Extract the (X, Y) coordinate from the center of the cell holding the provided text.  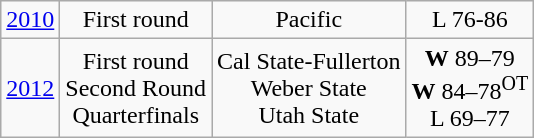
L 76-86 (470, 20)
Pacific (309, 20)
2012 (30, 88)
2010 (30, 20)
Cal State-FullertonWeber StateUtah State (309, 88)
First roundSecond RoundQuarterfinals (136, 88)
First round (136, 20)
W 89–79W 84–78OTL 69–77 (470, 88)
